Locate the cell with the specified text and output its (x, y) center coordinate. 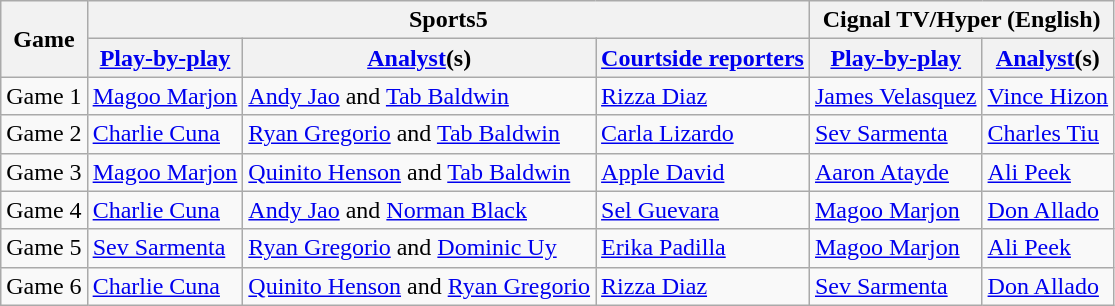
Cignal TV/Hyper (English) (961, 20)
Sports5 (448, 20)
Ryan Gregorio and Dominic Uy (420, 248)
Game (44, 39)
Courtside reporters (703, 58)
Game 4 (44, 210)
Game 1 (44, 96)
Game 2 (44, 134)
Andy Jao and Tab Baldwin (420, 96)
Aaron Atayde (896, 172)
Andy Jao and Norman Black (420, 210)
Quinito Henson and Ryan Gregorio (420, 286)
Game 3 (44, 172)
James Velasquez (896, 96)
Erika Padilla (703, 248)
Game 5 (44, 248)
Vince Hizon (1048, 96)
Carla Lizardo (703, 134)
Sel Guevara (703, 210)
Charles Tiu (1048, 134)
Ryan Gregorio and Tab Baldwin (420, 134)
Game 6 (44, 286)
Apple David (703, 172)
Quinito Henson and Tab Baldwin (420, 172)
